Return the (x, y) coordinate for the center point of the cell that contains the specified text.  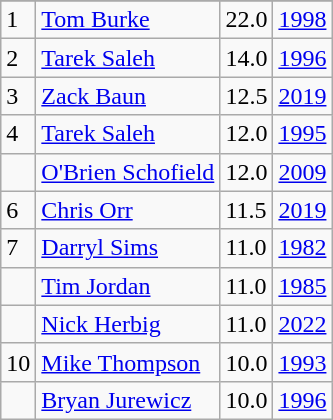
Bryan Jurewicz (128, 400)
4 (18, 134)
10 (18, 362)
1985 (302, 286)
Tom Burke (128, 20)
11.5 (246, 210)
Zack Baun (128, 96)
1 (18, 20)
7 (18, 248)
Mike Thompson (128, 362)
Chris Orr (128, 210)
2 (18, 58)
Tim Jordan (128, 286)
Darryl Sims (128, 248)
1995 (302, 134)
3 (18, 96)
14.0 (246, 58)
2022 (302, 324)
12.5 (246, 96)
22.0 (246, 20)
6 (18, 210)
2009 (302, 172)
1993 (302, 362)
Nick Herbig (128, 324)
O'Brien Schofield (128, 172)
1982 (302, 248)
1998 (302, 20)
